Return the (x, y) coordinate for the center point of the cell that contains the specified text.  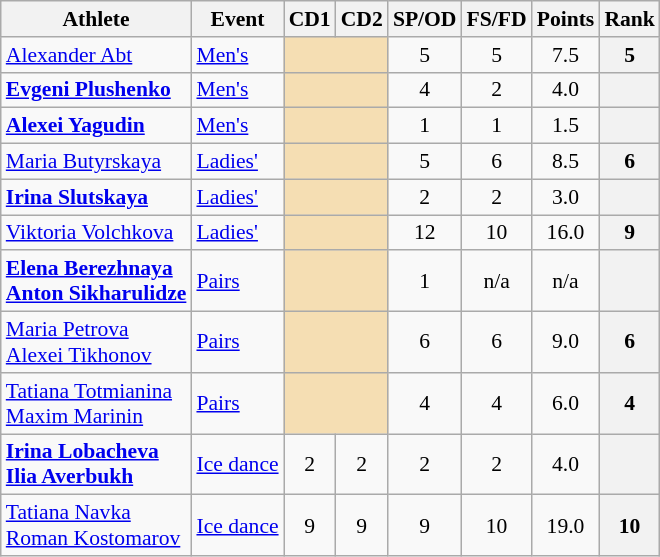
Event (237, 19)
Evgeni Plushenko (96, 90)
CD2 (362, 19)
SP/OD (425, 19)
1.5 (566, 126)
19.0 (566, 526)
CD1 (310, 19)
Athlete (96, 19)
3.0 (566, 197)
Elena BerezhnayaAnton Sikharulidze (96, 282)
6.0 (566, 404)
16.0 (566, 233)
8.5 (566, 162)
12 (425, 233)
9.0 (566, 342)
Tatiana NavkaRoman Kostomarov (96, 526)
Tatiana TotmianinaMaxim Marinin (96, 404)
Alexander Abt (96, 55)
Maria PetrovaAlexei Tikhonov (96, 342)
Rank (630, 19)
Alexei Yagudin (96, 126)
Points (566, 19)
7.5 (566, 55)
Viktoria Volchkova (96, 233)
FS/FD (497, 19)
Irina LobachevaIlia Averbukh (96, 464)
Maria Butyrskaya (96, 162)
Irina Slutskaya (96, 197)
